Search for the cell housing the specified text and yield its [X, Y] center coordinate. 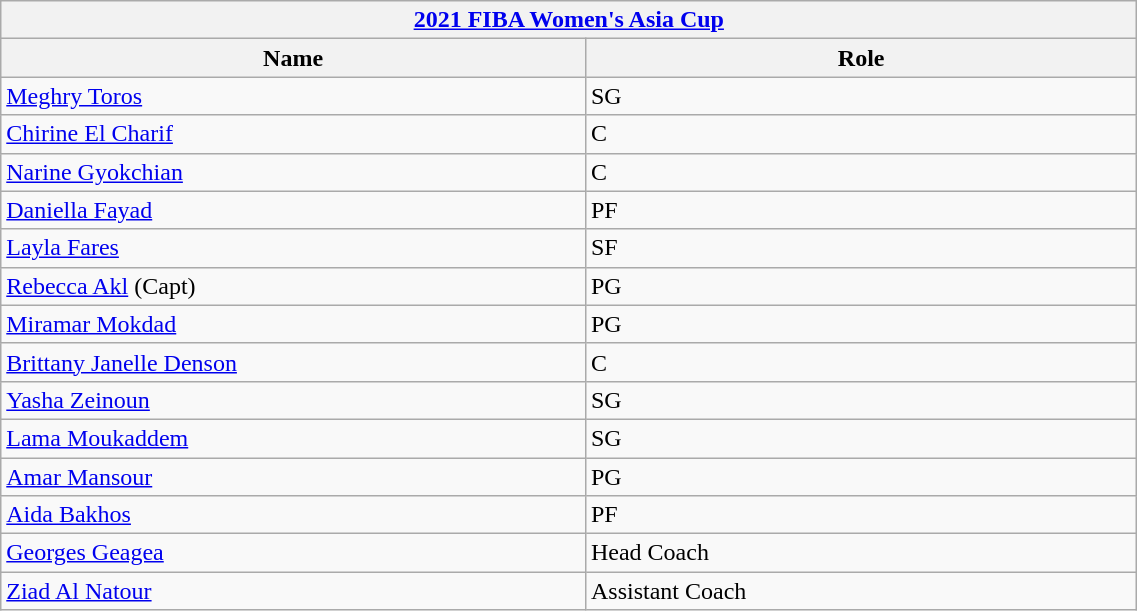
Yasha Zeinoun [294, 400]
Georges Geagea [294, 553]
Chirine El Charif [294, 134]
Brittany Janelle Denson [294, 362]
Miramar Mokdad [294, 324]
Assistant Coach [860, 591]
Daniella Fayad [294, 210]
Narine Gyokchian [294, 172]
Rebecca Akl (Capt) [294, 286]
2021 FIBA Women's Asia Cup [569, 20]
Amar Mansour [294, 477]
Meghry Toros [294, 96]
Role [860, 58]
Aida Bakhos [294, 515]
Head Coach [860, 553]
Ziad Al Natour [294, 591]
Lama Moukaddem [294, 438]
SF [860, 248]
Layla Fares [294, 248]
Name [294, 58]
